Identify which cell holds the provided text, then report its [x, y] central coordinate. 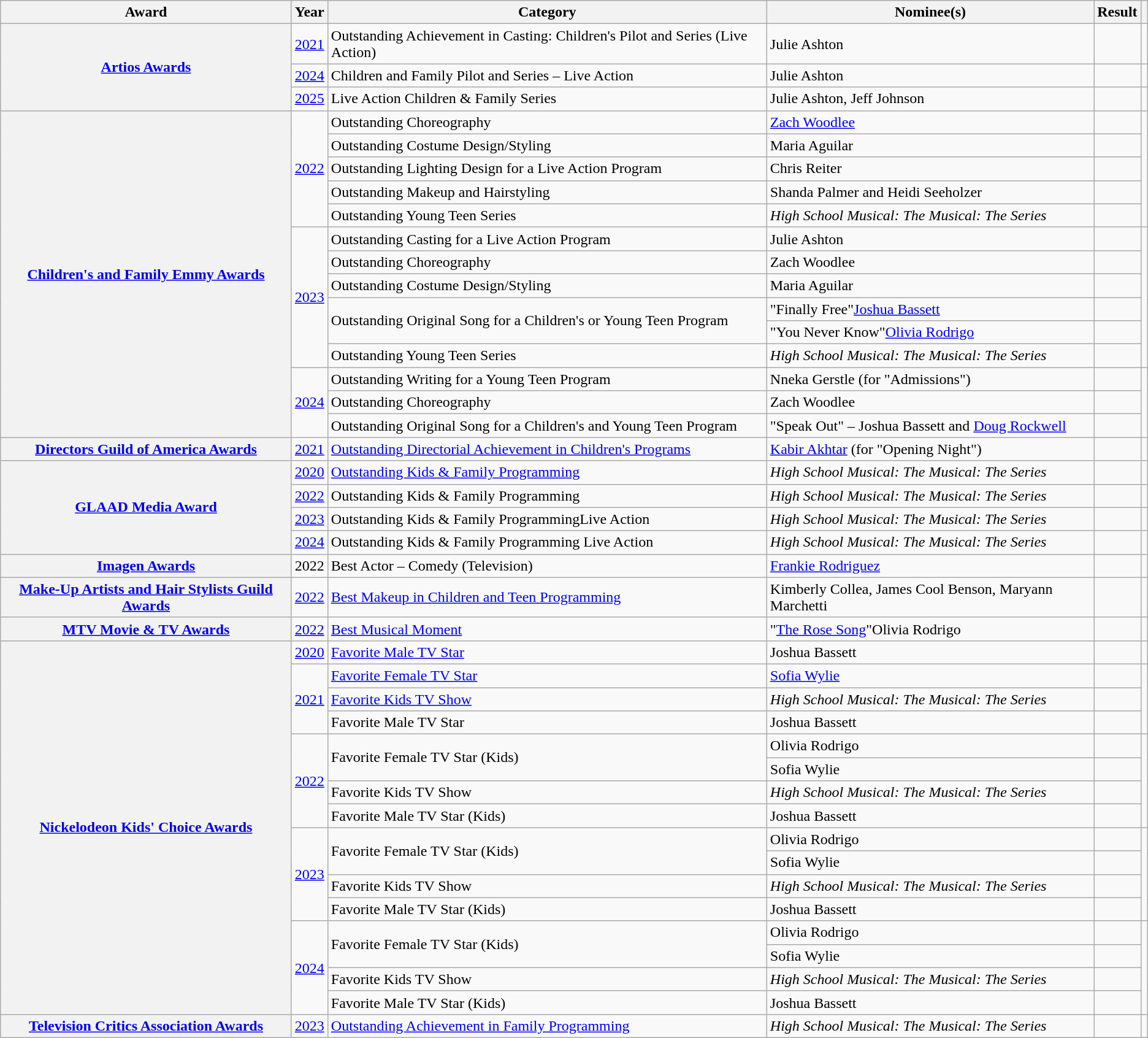
Make-Up Artists and Hair Stylists Guild Awards [146, 598]
Outstanding Writing for a Young Teen Program [547, 379]
"You Never Know"Olivia Rodrigo [930, 333]
Outstanding Kids & Family ProgrammingLive Action [547, 519]
Award [146, 12]
Nominee(s) [930, 12]
Outstanding Makeup and Hairstyling [547, 192]
Chris Reiter [930, 169]
Nickelodeon Kids' Choice Awards [146, 827]
Outstanding Achievement in Casting: Children's Pilot and Series (Live Action) [547, 44]
"Speak Out" – Joshua Bassett and Doug Rockwell [930, 426]
Television Critics Association Awards [146, 1026]
Imagen Awards [146, 566]
Best Makeup in Children and Teen Programming [547, 598]
Year [309, 12]
Shanda Palmer and Heidi Seeholzer [930, 192]
Favorite Female TV Star [547, 675]
Children and Family Pilot and Series – Live Action [547, 75]
Kabir Akhtar (for "Opening Night") [930, 449]
Directors Guild of America Awards [146, 449]
Best Musical Moment [547, 629]
"The Rose Song"Olivia Rodrigo [930, 629]
Live Action Children & Family Series [547, 99]
2025 [309, 99]
Outstanding Directorial Achievement in Children's Programs [547, 449]
Frankie Rodriguez [930, 566]
Outstanding Achievement in Family Programming [547, 1026]
Best Actor – Comedy (Television) [547, 566]
GLAAD Media Award [146, 507]
MTV Movie & TV Awards [146, 629]
Kimberly Collea, James Cool Benson, Maryann Marchetti [930, 598]
Children's and Family Emmy Awards [146, 274]
Outstanding Original Song for a Children's or Young Teen Program [547, 320]
Nneka Gerstle (for "Admissions") [930, 379]
Artios Awards [146, 67]
Outstanding Lighting Design for a Live Action Program [547, 169]
Julie Ashton, Jeff Johnson [930, 99]
Category [547, 12]
Result [1117, 12]
Outstanding Kids & Family Programming Live Action [547, 542]
Outstanding Casting for a Live Action Program [547, 239]
Outstanding Original Song for a Children's and Young Teen Program [547, 426]
"Finally Free"Joshua Bassett [930, 309]
